Determine the (X, Y) coordinate at the center of the cell enclosing the given text.  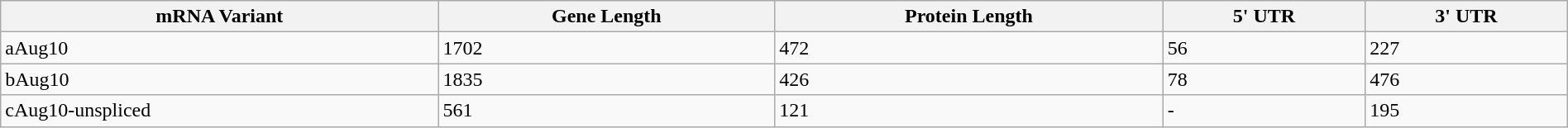
3' UTR (1467, 17)
561 (607, 111)
195 (1467, 111)
bAug10 (220, 79)
56 (1264, 48)
78 (1264, 79)
426 (969, 79)
1702 (607, 48)
227 (1467, 48)
- (1264, 111)
472 (969, 48)
Protein Length (969, 17)
476 (1467, 79)
1835 (607, 79)
5' UTR (1264, 17)
121 (969, 111)
aAug10 (220, 48)
cAug10-unspliced (220, 111)
Gene Length (607, 17)
mRNA Variant (220, 17)
